Provide the (x, y) coordinate of the cell's center where the given text is located.  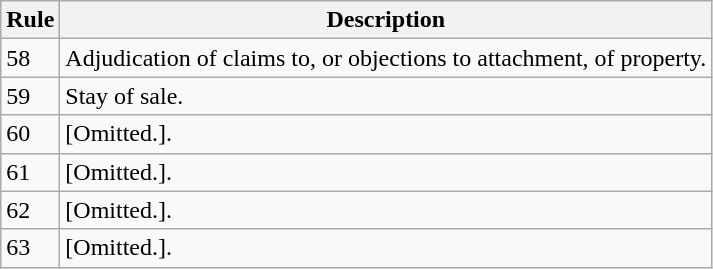
61 (30, 172)
63 (30, 248)
58 (30, 58)
60 (30, 134)
Adjudication of claims to, or objections to attachment, of property. (386, 58)
Description (386, 20)
Stay of sale. (386, 96)
Rule (30, 20)
62 (30, 210)
59 (30, 96)
